Determine the [x, y] coordinate at the center of the cell enclosing the given text.  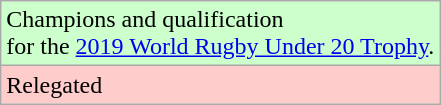
Champions and qualificationfor the 2019 World Rugby Under 20 Trophy. [220, 34]
Relegated [220, 85]
